Search for the cell housing the specified text and yield its [x, y] center coordinate. 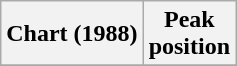
Chart (1988) [72, 34]
Peakposition [189, 34]
